Search for the cell housing the specified text and yield its [X, Y] center coordinate. 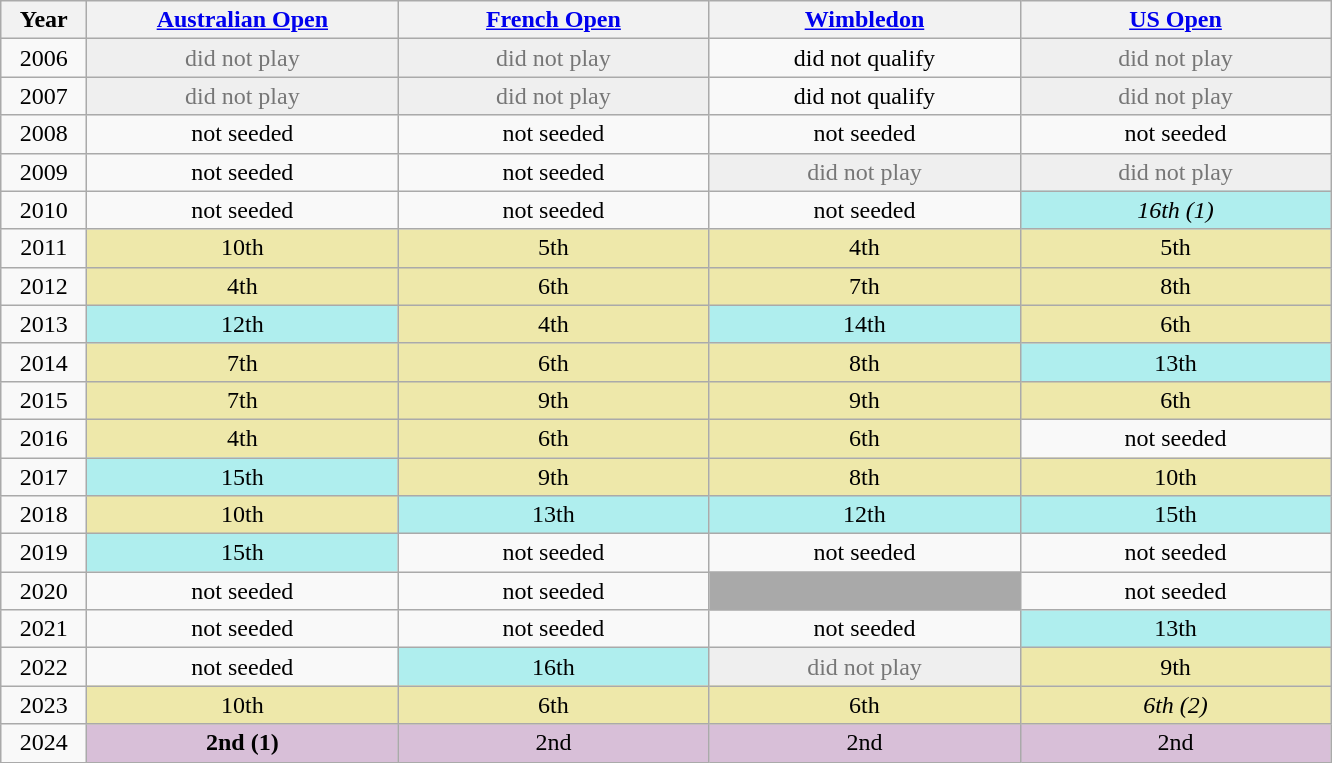
14th [864, 324]
2024 [44, 743]
2019 [44, 553]
16th (1) [1176, 210]
2009 [44, 172]
6th (2) [1176, 705]
2018 [44, 515]
2008 [44, 134]
2017 [44, 477]
2010 [44, 210]
2007 [44, 96]
2022 [44, 667]
Year [44, 20]
Australian Open [242, 20]
2011 [44, 248]
2014 [44, 362]
2013 [44, 324]
16th [554, 667]
2012 [44, 286]
2006 [44, 58]
2016 [44, 438]
2021 [44, 629]
US Open [1176, 20]
2nd (1) [242, 743]
2020 [44, 591]
Wimbledon [864, 20]
2023 [44, 705]
French Open [554, 20]
2015 [44, 400]
